Provide the (x, y) coordinate of the cell's center where the given text is located.  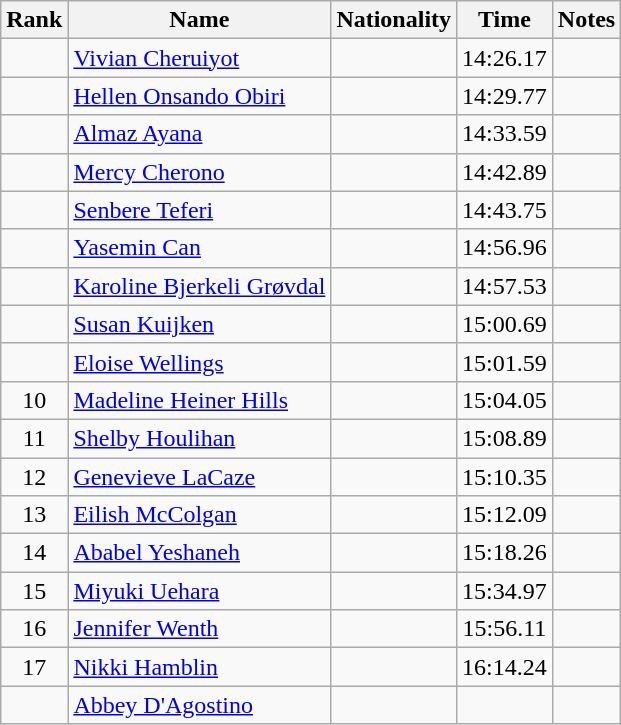
Ababel Yeshaneh (200, 553)
Eilish McColgan (200, 515)
Shelby Houlihan (200, 438)
15:08.89 (505, 438)
Yasemin Can (200, 248)
14 (34, 553)
13 (34, 515)
Madeline Heiner Hills (200, 400)
Mercy Cherono (200, 172)
14:43.75 (505, 210)
Rank (34, 20)
17 (34, 667)
15 (34, 591)
Eloise Wellings (200, 362)
14:26.17 (505, 58)
Hellen Onsando Obiri (200, 96)
15:04.05 (505, 400)
Notes (586, 20)
16:14.24 (505, 667)
14:57.53 (505, 286)
15:12.09 (505, 515)
Genevieve LaCaze (200, 477)
14:42.89 (505, 172)
Abbey D'Agostino (200, 705)
14:56.96 (505, 248)
15:18.26 (505, 553)
Susan Kuijken (200, 324)
15:10.35 (505, 477)
Time (505, 20)
Nationality (394, 20)
14:33.59 (505, 134)
Almaz Ayana (200, 134)
Senbere Teferi (200, 210)
10 (34, 400)
Name (200, 20)
Vivian Cheruiyot (200, 58)
15:34.97 (505, 591)
15:01.59 (505, 362)
Miyuki Uehara (200, 591)
16 (34, 629)
Karoline Bjerkeli Grøvdal (200, 286)
15:56.11 (505, 629)
11 (34, 438)
14:29.77 (505, 96)
12 (34, 477)
Jennifer Wenth (200, 629)
Nikki Hamblin (200, 667)
15:00.69 (505, 324)
